Extract the (x, y) coordinate from the center of the cell holding the provided text.  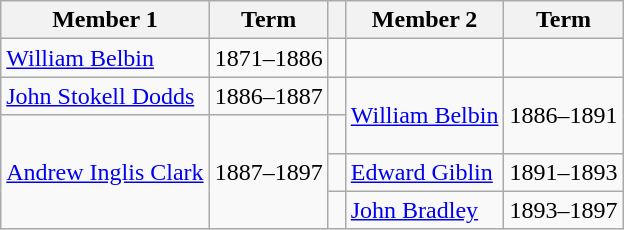
1887–1897 (268, 172)
John Stokell Dodds (105, 96)
1871–1886 (268, 58)
1886–1887 (268, 96)
Edward Giblin (424, 172)
1893–1897 (564, 210)
John Bradley (424, 210)
Andrew Inglis Clark (105, 172)
Member 1 (105, 20)
1886–1891 (564, 115)
1891–1893 (564, 172)
Member 2 (424, 20)
